Search for the cell housing the specified text and yield its [x, y] center coordinate. 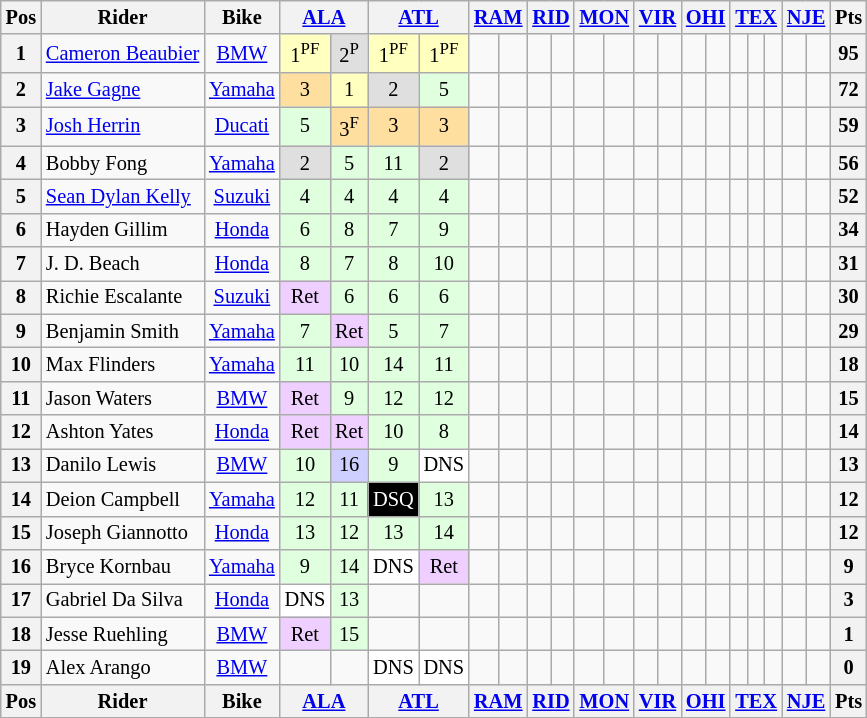
34 [848, 230]
Deion Campbell [122, 499]
Cameron Beaubier [122, 54]
Ashton Yates [122, 432]
56 [848, 163]
Alex Arango [122, 667]
72 [848, 90]
17 [21, 600]
Josh Herrin [122, 126]
30 [848, 297]
95 [848, 54]
Danilo Lewis [122, 465]
52 [848, 196]
Gabriel Da Silva [122, 600]
3F [349, 126]
Richie Escalante [122, 297]
2P [349, 54]
29 [848, 331]
Joseph Giannotto [122, 533]
Jason Waters [122, 398]
Hayden Gillim [122, 230]
J. D. Beach [122, 264]
31 [848, 264]
Sean Dylan Kelly [122, 196]
Jake Gagne [122, 90]
Ducati [242, 126]
DSQ [393, 499]
Bobby Fong [122, 163]
Max Flinders [122, 365]
19 [21, 667]
Benjamin Smith [122, 331]
59 [848, 126]
Jesse Ruehling [122, 634]
0 [848, 667]
Bryce Kornbau [122, 566]
